Locate the cell with the specified text and output its (x, y) center coordinate. 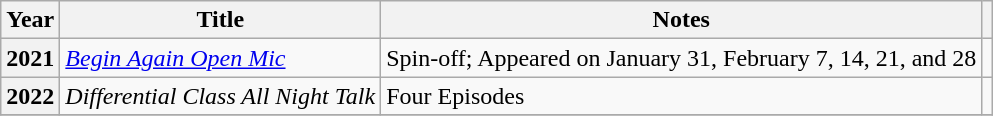
Notes (682, 20)
2021 (30, 58)
Four Episodes (682, 96)
Title (220, 20)
Differential Class All Night Talk (220, 96)
2022 (30, 96)
Begin Again Open Mic (220, 58)
Year (30, 20)
Spin-off; Appeared on January 31, February 7, 14, 21, and 28 (682, 58)
